From the cell containing the given text, extract its center point as [X, Y] coordinate. 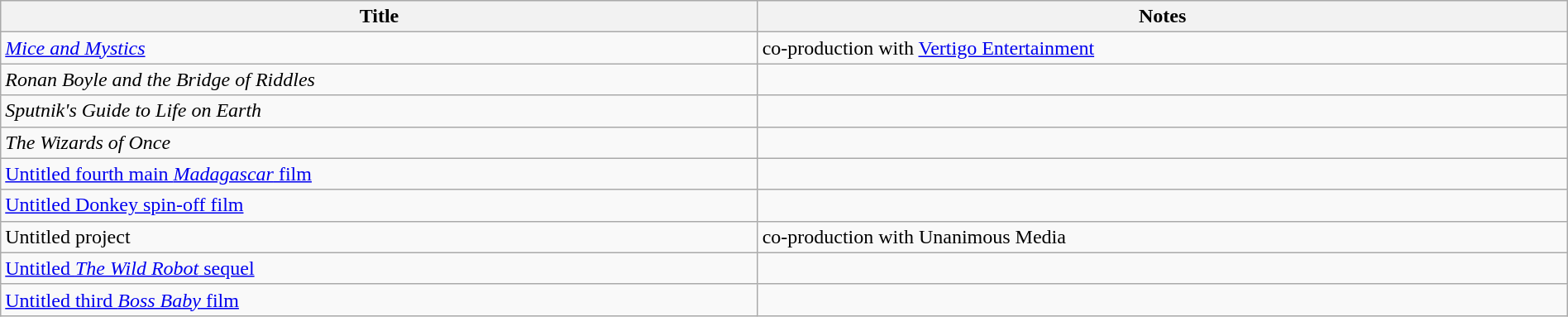
Mice and Mystics [379, 48]
co-production with Vertigo Entertainment [1163, 48]
Untitled project [379, 237]
Sputnik's Guide to Life on Earth [379, 111]
Untitled third Boss Baby film [379, 300]
The Wizards of Once [379, 142]
Ronan Boyle and the Bridge of Riddles [379, 79]
Title [379, 17]
co-production with Unanimous Media [1163, 237]
Untitled Donkey spin-off film [379, 205]
Untitled The Wild Robot sequel [379, 268]
Notes [1163, 17]
Untitled fourth main Madagascar film [379, 174]
